Output the (x, y) coordinate of the center of the cell containing the given text.  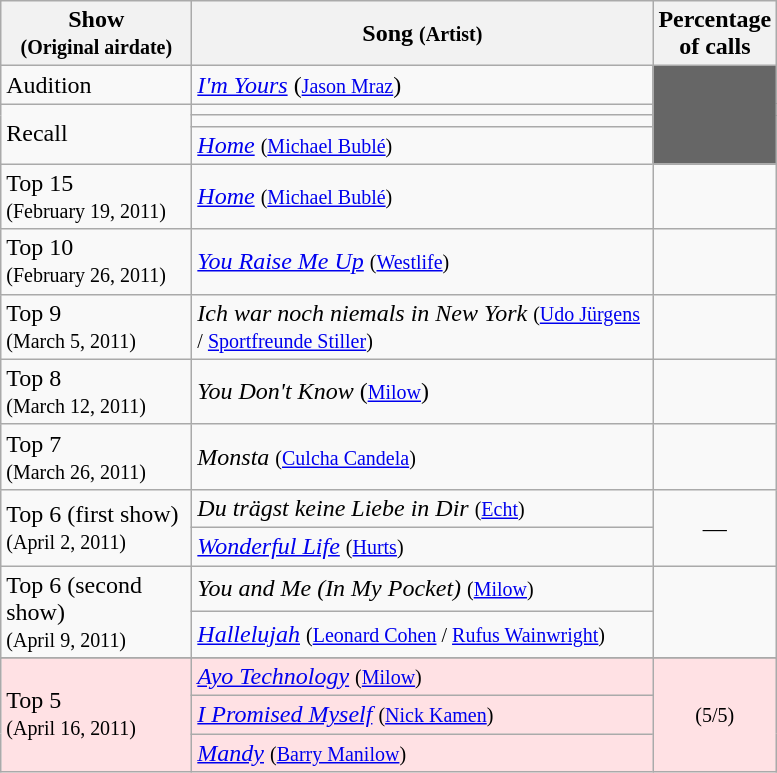
Ich war noch niemals in New York (Udo Jürgens / Sportfreunde Stiller) (422, 326)
Ayo Technology (Milow) (422, 677)
You Raise Me Up (Westlife) (422, 262)
I'm Yours (Jason Mraz) (422, 85)
You and Me (In My Pocket) (Milow) (422, 589)
Audition (96, 85)
(5/5) (715, 715)
Wonderful Life (Hurts) (422, 546)
Top 15(February 19, 2011) (96, 196)
Percentage of calls (715, 34)
Top 5(April 16, 2011) (96, 715)
— (715, 527)
Show(Original airdate) (96, 34)
Mandy (Barry Manilow) (422, 753)
Top 9(March 5, 2011) (96, 326)
Top 6 (first show)(April 2, 2011) (96, 527)
Top 10(February 26, 2011) (96, 262)
Recall (96, 134)
I Promised Myself (Nick Kamen) (422, 715)
Top 7(March 26, 2011) (96, 456)
You Don't Know (Milow) (422, 392)
Monsta (Culcha Candela) (422, 456)
Hallelujah (Leonard Cohen / Rufus Wainwright) (422, 635)
Song (Artist) (422, 34)
Du trägst keine Liebe in Dir (Echt) (422, 508)
Top 8(March 12, 2011) (96, 392)
Top 6 (second show)(April 9, 2011) (96, 612)
